Search for the cell housing the specified text and yield its (X, Y) center coordinate. 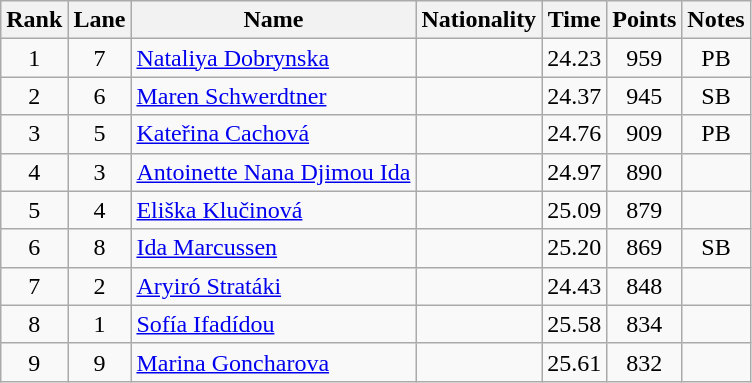
Ida Marcussen (274, 248)
Maren Schwerdtner (274, 96)
909 (644, 134)
834 (644, 324)
Antoinette Nana Djimou Ida (274, 172)
Notes (716, 20)
832 (644, 362)
945 (644, 96)
Kateřina Cachová (274, 134)
Lane (100, 20)
869 (644, 248)
Points (644, 20)
24.76 (574, 134)
25.61 (574, 362)
879 (644, 210)
24.97 (574, 172)
Sofía Ifadídou (274, 324)
959 (644, 58)
25.09 (574, 210)
24.23 (574, 58)
25.20 (574, 248)
24.43 (574, 286)
890 (644, 172)
Aryiró Stratáki (274, 286)
Eliška Klučinová (274, 210)
Name (274, 20)
25.58 (574, 324)
Rank (34, 20)
Nationality (479, 20)
Time (574, 20)
24.37 (574, 96)
Marina Goncharova (274, 362)
Nataliya Dobrynska (274, 58)
848 (644, 286)
